Locate the cell with the specified text and output its (x, y) center coordinate. 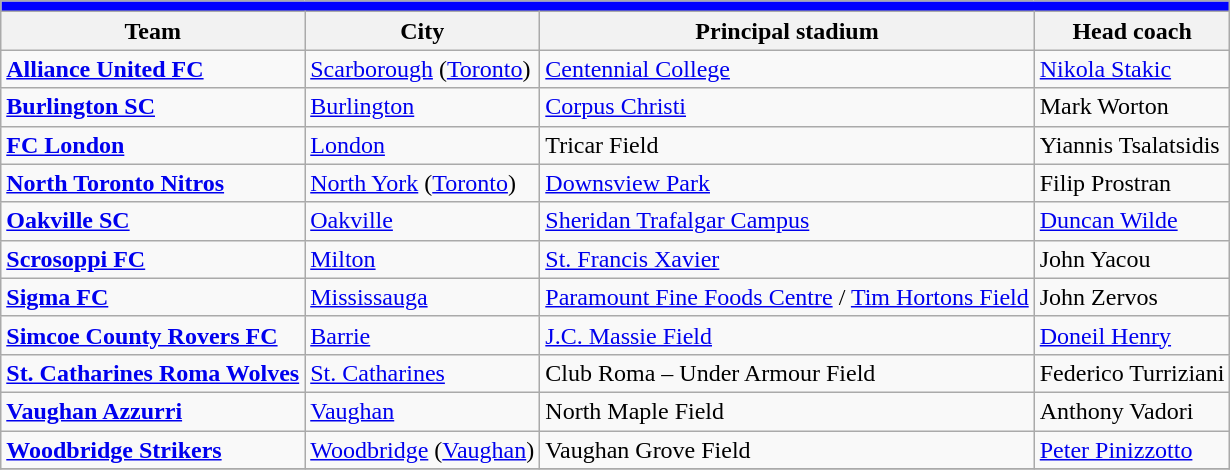
J.C. Massie Field (787, 335)
Mark Worton (1132, 107)
John Zervos (1132, 297)
Duncan Wilde (1132, 221)
Yiannis Tsalatsidis (1132, 145)
St. Catharines (422, 373)
St. Francis Xavier (787, 259)
Nikola Stakic (1132, 69)
Peter Pinizzotto (1132, 449)
London (422, 145)
Filip Prostran (1132, 183)
Corpus Christi (787, 107)
Woodbridge Strikers (153, 449)
Vaughan Grove Field (787, 449)
Oakville SC (153, 221)
Tricar Field (787, 145)
Oakville (422, 221)
Downsview Park (787, 183)
FC London (153, 145)
Scarborough (Toronto) (422, 69)
Centennial College (787, 69)
St. Catharines Roma Wolves (153, 373)
Head coach (1132, 31)
North York (Toronto) (422, 183)
Woodbridge (Vaughan) (422, 449)
John Yacou (1132, 259)
Team (153, 31)
Vaughan Azzurri (153, 411)
Club Roma – Under Armour Field (787, 373)
North Toronto Nitros (153, 183)
Paramount Fine Foods Centre / Tim Hortons Field (787, 297)
Barrie (422, 335)
North Maple Field (787, 411)
Federico Turriziani (1132, 373)
Scrosoppi FC (153, 259)
Vaughan (422, 411)
Milton (422, 259)
Mississauga (422, 297)
Burlington SC (153, 107)
City (422, 31)
Simcoe County Rovers FC (153, 335)
Sigma FC (153, 297)
Principal stadium (787, 31)
Doneil Henry (1132, 335)
Alliance United FC (153, 69)
Sheridan Trafalgar Campus (787, 221)
Burlington (422, 107)
Anthony Vadori (1132, 411)
